Return the [x, y] coordinate for the center point of the cell that contains the specified text.  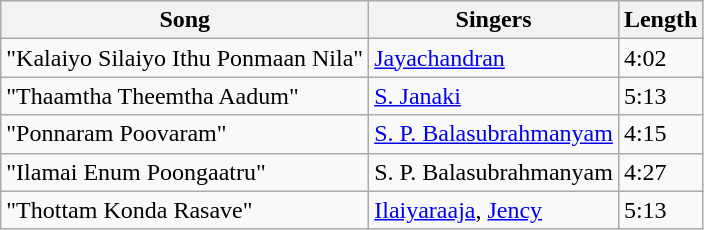
4:27 [660, 172]
Length [660, 20]
"Thottam Konda Rasave" [185, 210]
S. Janaki [494, 96]
"Kalaiyo Silaiyo Ithu Ponmaan Nila" [185, 58]
Ilaiyaraaja, Jency [494, 210]
"Ponnaram Poovaram" [185, 134]
"Ilamai Enum Poongaatru" [185, 172]
4:15 [660, 134]
Song [185, 20]
4:02 [660, 58]
"Thaamtha Theemtha Aadum" [185, 96]
Singers [494, 20]
Jayachandran [494, 58]
